Capture the cell that displays the provided text and extract its [X, Y] central coordinate. 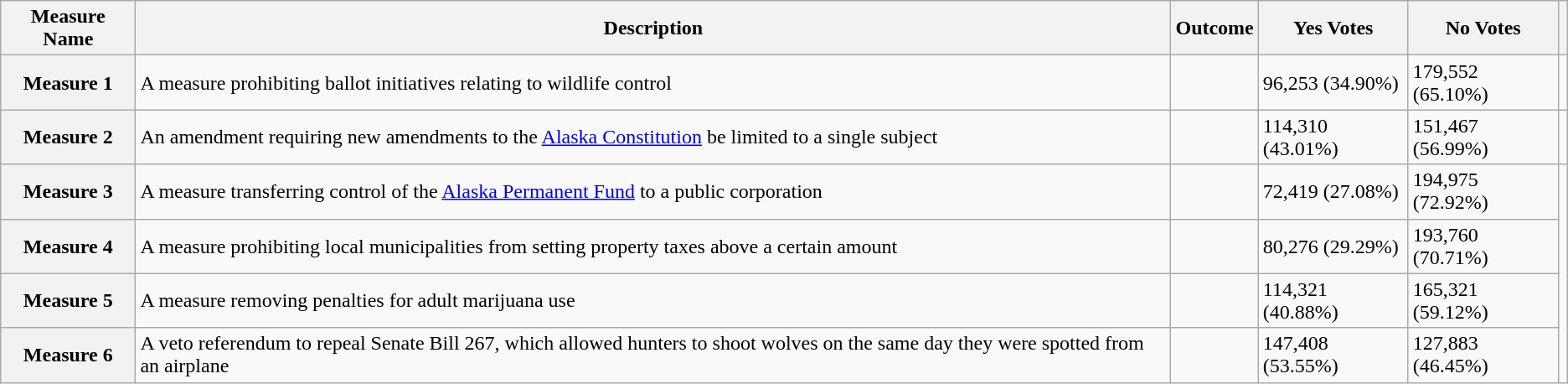
Measure Name [69, 29]
96,253 (34.90%) [1333, 82]
165,321 (59.12%) [1483, 300]
127,883 (46.45%) [1483, 355]
193,760 (70.71%) [1483, 246]
114,310 (43.01%) [1333, 138]
179,552 (65.10%) [1483, 82]
Yes Votes [1333, 29]
80,276 (29.29%) [1333, 246]
151,467 (56.99%) [1483, 138]
72,419 (27.08%) [1333, 191]
A measure removing penalties for adult marijuana use [653, 300]
Description [653, 29]
A measure prohibiting local municipalities from setting property taxes above a certain amount [653, 246]
Measure 3 [69, 191]
194,975 (72.92%) [1483, 191]
A veto referendum to repeal Senate Bill 267, which allowed hunters to shoot wolves on the same day they were spotted from an airplane [653, 355]
An amendment requiring new amendments to the Alaska Constitution be limited to a single subject [653, 138]
114,321 (40.88%) [1333, 300]
Measure 5 [69, 300]
Measure 1 [69, 82]
147,408 (53.55%) [1333, 355]
Measure 2 [69, 138]
No Votes [1483, 29]
Measure 6 [69, 355]
Measure 4 [69, 246]
Outcome [1215, 29]
A measure transferring control of the Alaska Permanent Fund to a public corporation [653, 191]
A measure prohibiting ballot initiatives relating to wildlife control [653, 82]
